Return the [x, y] coordinate for the center point of the cell that contains the specified text.  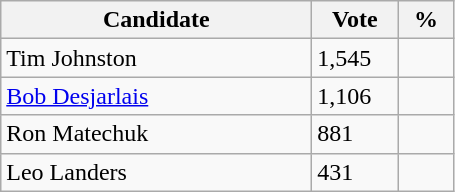
Tim Johnston [156, 58]
Vote [355, 20]
Bob Desjarlais [156, 96]
1,106 [355, 96]
Leo Landers [156, 172]
431 [355, 172]
881 [355, 134]
Candidate [156, 20]
% [426, 20]
Ron Matechuk [156, 134]
1,545 [355, 58]
